Provide the [x, y] coordinate of the cell's center where the given text is located.  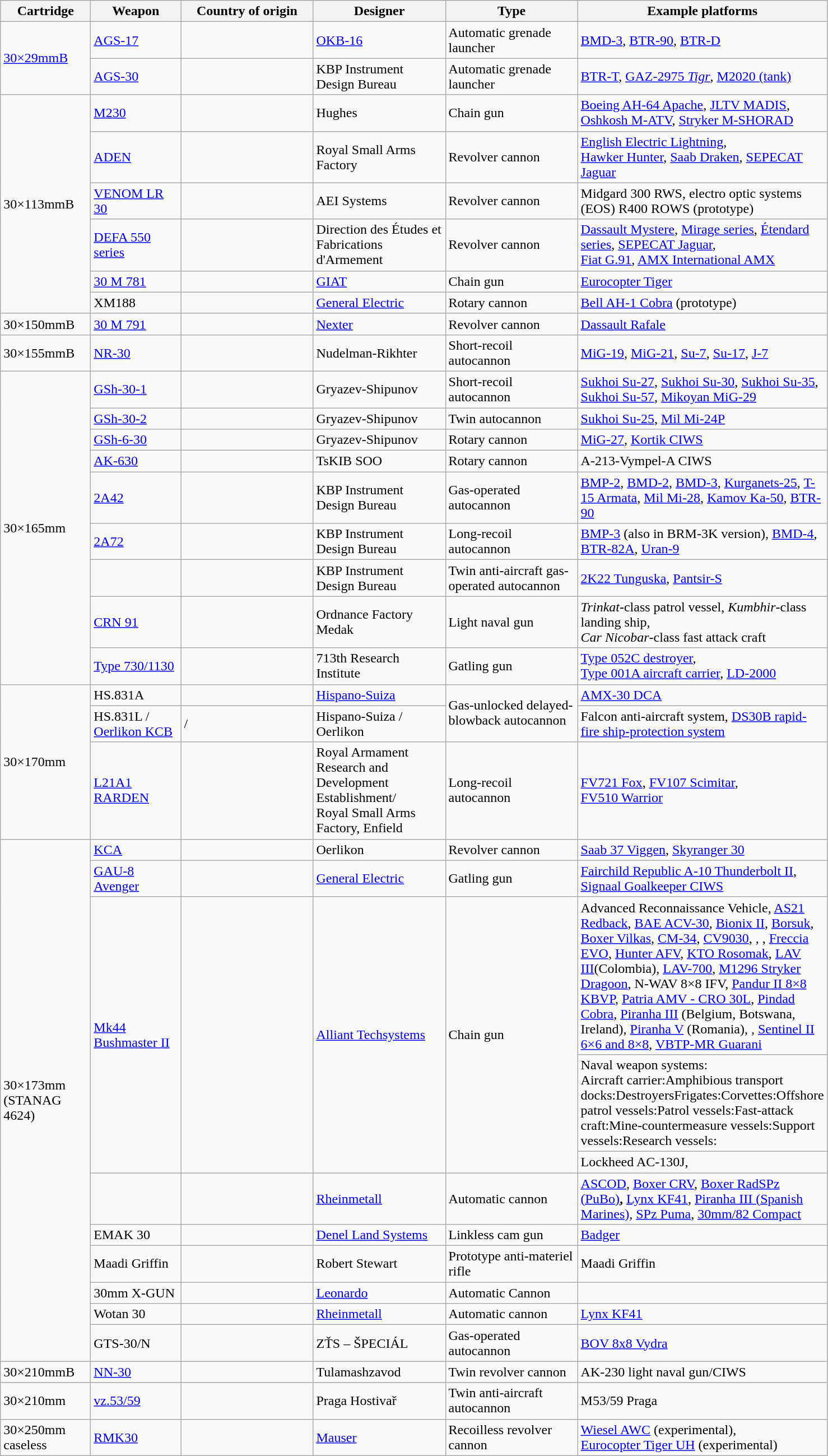
Automatic Cannon [511, 1293]
MiG-19, MiG-21, Su-7, Su-17, J-7 [703, 353]
CRN 91 [136, 622]
Denel Land Systems [379, 1235]
30mm X-GUN [136, 1293]
Saab 37 Viggen, Skyranger 30 [703, 850]
Mk44 Bushmaster II [136, 1035]
Weapon [136, 11]
FV721 Fox, FV107 Scimitar,FV510 Warrior [703, 790]
XM188 [136, 303]
AMX-30 DCA [703, 695]
L21A1 RARDEN [136, 790]
Praga Hostivař [379, 1401]
BTR-T, GAZ-2975 Tigr, M2020 (tank) [703, 76]
MiG-27, Kortik CIWS [703, 440]
A-213-Vympel-A CIWS [703, 461]
30×170mm [46, 762]
Dassault Rafale [703, 324]
OKB-16 [379, 40]
Twin revolver cannon [511, 1372]
713th Research Institute [379, 666]
GSh-30-1 [136, 389]
AK-630 [136, 461]
NR-30 [136, 353]
Prototype anti-materiel rifle [511, 1264]
Oerlikon [379, 850]
KCA [136, 850]
Bell AH-1 Cobra (prototype) [703, 303]
Falcon anti-aircraft system, DS30B rapid-fire ship-protection system [703, 724]
EMAK 30 [136, 1235]
30 M 781 [136, 281]
Sukhoi Su-25, Mil Mi-24P [703, 419]
GSh-6-30 [136, 440]
Twin anti-aircraft gas-operated autocannon [511, 578]
BOV 8x8 Vydra [703, 1343]
BMP-3 (also in BRM-3K version), BMD-4, BTR-82A, Uran-9 [703, 541]
Ordnance Factory Medak [379, 622]
AEI Systems [379, 201]
VENOM LR 30 [136, 201]
Dassault Mystere, Mirage series, Étendard series, SEPECAT Jaguar,Fiat G.91, AMX International AMX [703, 245]
GSh-30-2 [136, 419]
DEFA 550 series [136, 245]
Midgard 300 RWS, electro optic systems (EOS) R400 ROWS (prototype) [703, 201]
ASCOD, Boxer CRV, Boxer RadSPz (PuBo), Lynx KF41, Piranha III (Spanish Marines), SPz Puma, 30mm/82 Compact [703, 1198]
Badger [703, 1235]
Twin autocannon [511, 419]
BMP-2, BMD-2, BMD-3, Kurganets-25, T-15 Armata, Mil Mi-28, Kamov Ka-50, BTR-90 [703, 498]
HS.831L / Oerlikon KCB [136, 724]
Robert Stewart [379, 1264]
30×113mmB [46, 204]
Sukhoi Su-27, Sukhoi Su-30, Sukhoi Su-35, Sukhoi Su-57, Mikoyan MiG-29 [703, 389]
AGS-30 [136, 76]
Royal Armament Research and Development Establishment/Royal Small Arms Factory, Enfield [379, 790]
GTS-30/N [136, 1343]
Twin anti-aircraft autocannon [511, 1401]
Wotan 30 [136, 1314]
2A42 [136, 498]
Country of origin [247, 11]
Light naval gun [511, 622]
30×250mm caseless [46, 1437]
NN-30 [136, 1372]
English Electric Lightning,Hawker Hunter, Saab Draken, SEPECAT Jaguar [703, 157]
TsKIB SOO [379, 461]
Recoilless revolver cannon [511, 1437]
ZŤS – ŠPECIÁL [379, 1343]
30×210mmB [46, 1372]
Trinkat-class patrol vessel, Kumbhir-class landing ship,Car Nicobar-class fast attack craft [703, 622]
Alliant Techsystems [379, 1035]
30×210mm [46, 1401]
M53/59 Praga [703, 1401]
30×155mmB [46, 353]
Example platforms [703, 11]
Designer [379, 11]
Royal Small Arms Factory [379, 157]
Gas-unlocked delayed-blowback autocannon [511, 713]
BMD-3, BTR-90, BTR-D [703, 40]
Wiesel AWC (experimental),Eurocopter Tiger UH (experimental) [703, 1437]
HS.831A [136, 695]
Linkless cam gun [511, 1235]
Cartridge [46, 11]
AGS-17 [136, 40]
30×150mmB [46, 324]
/ [247, 724]
Type 052C destroyer,Type 001A aircraft carrier, LD-2000 [703, 666]
vz.53/59 [136, 1401]
Tulamashzavod [379, 1372]
ADEN [136, 157]
Mauser [379, 1437]
Leonardo [379, 1293]
Direction des Études et Fabrications d'Armement [379, 245]
Hispano-Suiza / Oerlikon [379, 724]
M230 [136, 113]
Eurocopter Tiger [703, 281]
Lockheed AC-130J, [703, 1162]
2K22 Tunguska, Pantsir-S [703, 578]
Lynx KF41 [703, 1314]
Hughes [379, 113]
30 M 791 [136, 324]
RMK30 [136, 1437]
Fairchild Republic A-10 Thunderbolt II, Signaal Goalkeeper CIWS [703, 879]
Hispano-Suiza [379, 695]
GIAT [379, 281]
AK-230 light naval gun/CIWS [703, 1372]
Nudelman-Rikhter [379, 353]
GAU-8 Avenger [136, 879]
2A72 [136, 541]
30×173mm (STANAG 4624) [46, 1100]
Nexter [379, 324]
Boeing AH-64 Apache, JLTV MADIS, Oshkosh M-ATV, Stryker M-SHORAD [703, 113]
Type [511, 11]
30×165mm [46, 528]
Type 730/1130 [136, 666]
30×29mmB [46, 58]
